Output the [X, Y] coordinate of the center of the cell containing the given text.  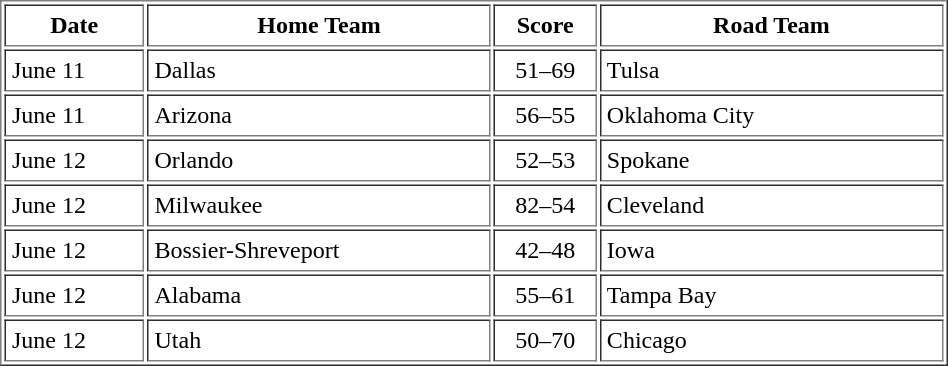
Tulsa [771, 71]
56–55 [545, 115]
82–54 [545, 205]
Milwaukee [319, 205]
Spokane [771, 161]
Utah [319, 341]
Chicago [771, 341]
52–53 [545, 161]
Orlando [319, 161]
Bossier-Shreveport [319, 251]
Oklahoma City [771, 115]
42–48 [545, 251]
Alabama [319, 295]
Iowa [771, 251]
Cleveland [771, 205]
Date [74, 25]
Home Team [319, 25]
Dallas [319, 71]
Tampa Bay [771, 295]
Score [545, 25]
Arizona [319, 115]
Road Team [771, 25]
51–69 [545, 71]
55–61 [545, 295]
50–70 [545, 341]
